Search for the cell housing the specified text and yield its (x, y) center coordinate. 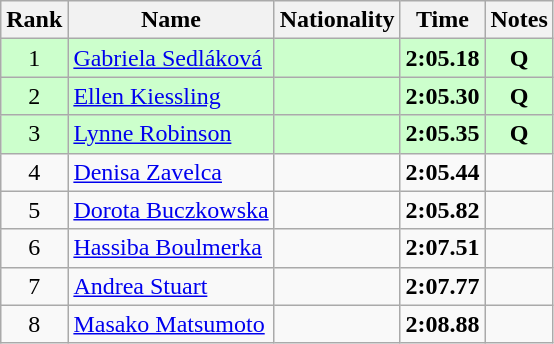
5 (34, 210)
Rank (34, 20)
7 (34, 286)
Dorota Buczkowska (171, 210)
2:05.30 (442, 96)
Hassiba Boulmerka (171, 248)
2:05.82 (442, 210)
2:05.35 (442, 134)
2:07.51 (442, 248)
1 (34, 58)
4 (34, 172)
2:05.18 (442, 58)
2:08.88 (442, 324)
3 (34, 134)
Denisa Zavelca (171, 172)
Gabriela Sedláková (171, 58)
Notes (519, 20)
2:07.77 (442, 286)
Time (442, 20)
Ellen Kiessling (171, 96)
Lynne Robinson (171, 134)
6 (34, 248)
Masako Matsumoto (171, 324)
8 (34, 324)
Nationality (337, 20)
2:05.44 (442, 172)
Name (171, 20)
2 (34, 96)
Andrea Stuart (171, 286)
